From the cell containing the given text, extract its center point as [X, Y] coordinate. 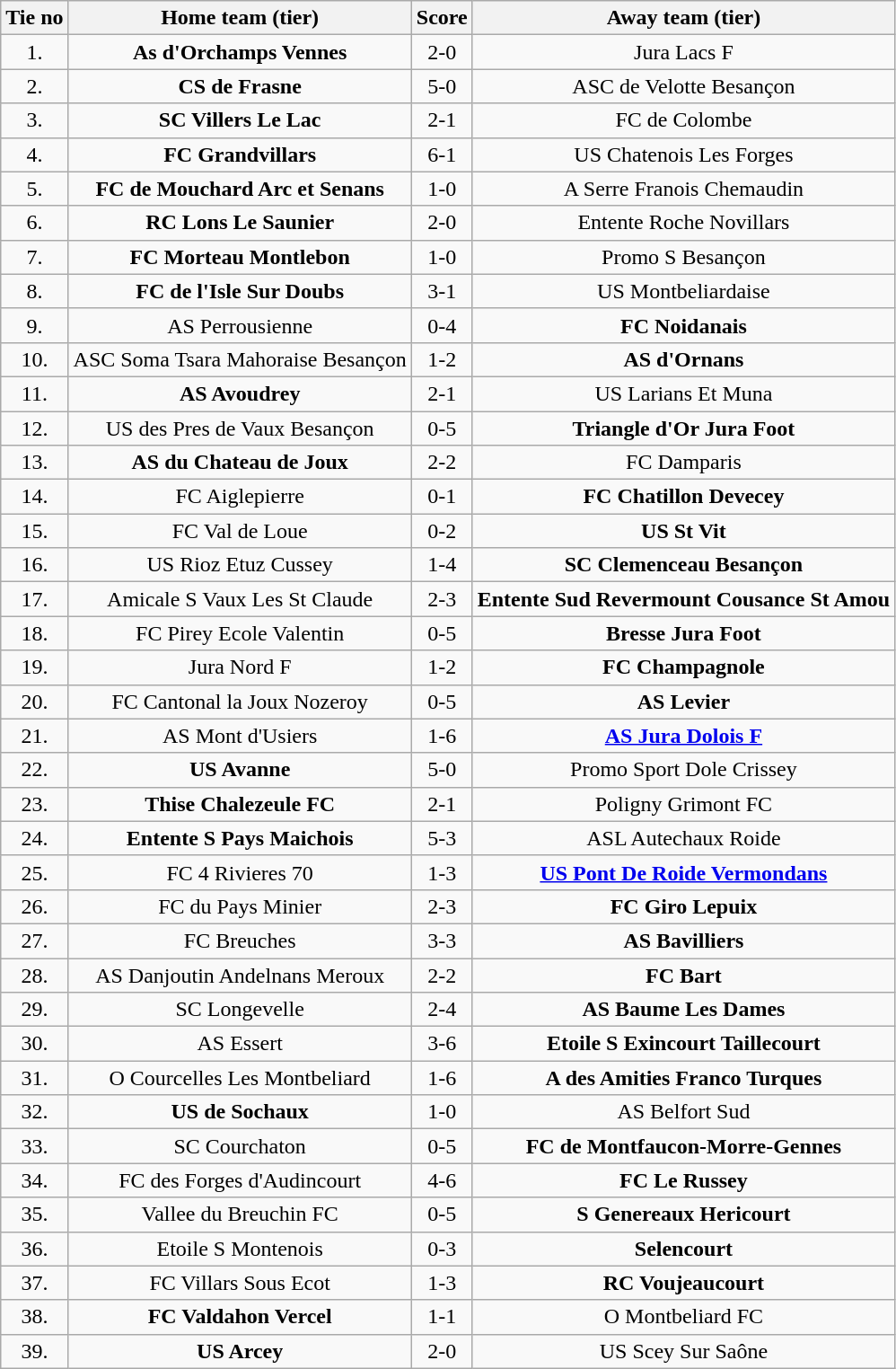
Away team (tier) [683, 18]
RC Lons Le Saunier [240, 223]
SC Villers Le Lac [240, 120]
1. [34, 52]
26. [34, 906]
AS Avoudrey [240, 393]
36. [34, 1249]
30. [34, 1044]
AS Baume Les Dames [683, 1010]
FC Grandvillars [240, 155]
Bresse Jura Foot [683, 633]
Jura Lacs F [683, 52]
FC Valdahon Vercel [240, 1317]
Etoile S Montenois [240, 1249]
ASL Autechaux Roide [683, 838]
AS Mont d'Usiers [240, 736]
16. [34, 565]
10. [34, 359]
6-1 [442, 155]
21. [34, 736]
5. [34, 189]
15. [34, 531]
Etoile S Exincourt Taillecourt [683, 1044]
FC du Pays Minier [240, 906]
AS Danjoutin Andelnans Meroux [240, 975]
25. [34, 872]
3-3 [442, 941]
US Larians Et Muna [683, 393]
FC Val de Loue [240, 531]
O Courcelles Les Montbeliard [240, 1078]
US Rioz Etuz Cussey [240, 565]
Poligny Grimont FC [683, 804]
FC des Forges d'Audincourt [240, 1180]
28. [34, 975]
O Montbeliard FC [683, 1317]
0-2 [442, 531]
1-1 [442, 1317]
S Genereaux Hericourt [683, 1214]
Promo S Besançon [683, 257]
US Avanne [240, 770]
3-1 [442, 291]
FC 4 Rivieres 70 [240, 872]
FC Cantonal la Joux Nozeroy [240, 702]
27. [34, 941]
Home team (tier) [240, 18]
24. [34, 838]
SC Courchaton [240, 1146]
US Montbeliardaise [683, 291]
FC Aiglepierre [240, 497]
20. [34, 702]
2-4 [442, 1010]
FC Villars Sous Ecot [240, 1283]
32. [34, 1112]
ASC de Velotte Besançon [683, 86]
FC Le Russey [683, 1180]
6. [34, 223]
0-1 [442, 497]
AS Essert [240, 1044]
US de Sochaux [240, 1112]
5-3 [442, 838]
FC de Colombe [683, 120]
ASC Soma Tsara Mahoraise Besançon [240, 359]
AS Jura Dolois F [683, 736]
AS Levier [683, 702]
SC Clemenceau Besançon [683, 565]
As d'Orchamps Vennes [240, 52]
FC Giro Lepuix [683, 906]
US des Pres de Vaux Besançon [240, 428]
4. [34, 155]
22. [34, 770]
US Scey Sur Saône [683, 1351]
CS de Frasne [240, 86]
SC Longevelle [240, 1010]
37. [34, 1283]
31. [34, 1078]
AS du Chateau de Joux [240, 463]
2. [34, 86]
Entente Sud Revermount Cousance St Amou [683, 599]
Jura Nord F [240, 667]
0-4 [442, 325]
3-6 [442, 1044]
US Arcey [240, 1351]
FC Breuches [240, 941]
US St Vit [683, 531]
AS d'Ornans [683, 359]
34. [34, 1180]
0-3 [442, 1249]
AS Perrousienne [240, 325]
AS Bavilliers [683, 941]
Score [442, 18]
29. [34, 1010]
23. [34, 804]
18. [34, 633]
8. [34, 291]
FC Noidanais [683, 325]
FC de l'Isle Sur Doubs [240, 291]
4-6 [442, 1180]
FC de Montfaucon-Morre-Gennes [683, 1146]
FC Damparis [683, 463]
A Serre Franois Chemaudin [683, 189]
14. [34, 497]
1-4 [442, 565]
FC Bart [683, 975]
13. [34, 463]
FC Chatillon Devecey [683, 497]
17. [34, 599]
US Chatenois Les Forges [683, 155]
AS Belfort Sud [683, 1112]
Vallee du Breuchin FC [240, 1214]
Amicale S Vaux Les St Claude [240, 599]
12. [34, 428]
Entente S Pays Maichois [240, 838]
11. [34, 393]
3. [34, 120]
FC Champagnole [683, 667]
FC de Mouchard Arc et Senans [240, 189]
33. [34, 1146]
Entente Roche Novillars [683, 223]
RC Voujeaucourt [683, 1283]
7. [34, 257]
US Pont De Roide Vermondans [683, 872]
Promo Sport Dole Crissey [683, 770]
38. [34, 1317]
9. [34, 325]
FC Pirey Ecole Valentin [240, 633]
Triangle d'Or Jura Foot [683, 428]
Thise Chalezeule FC [240, 804]
39. [34, 1351]
35. [34, 1214]
FC Morteau Montlebon [240, 257]
Selencourt [683, 1249]
A des Amities Franco Turques [683, 1078]
19. [34, 667]
Tie no [34, 18]
